From the cell containing the given text, extract its center point as (x, y) coordinate. 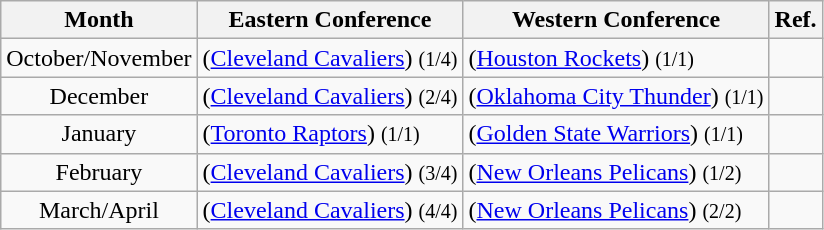
(Toronto Raptors) (1/1) (330, 134)
(Cleveland Cavaliers) (1/4) (330, 58)
(Cleveland Cavaliers) (3/4) (330, 172)
Month (99, 20)
February (99, 172)
(Cleveland Cavaliers) (4/4) (330, 210)
(New Orleans Pelicans) (1/2) (616, 172)
(Oklahoma City Thunder) (1/1) (616, 96)
(Cleveland Cavaliers) (2/4) (330, 96)
December (99, 96)
October/November (99, 58)
(Houston Rockets) (1/1) (616, 58)
Western Conference (616, 20)
March/April (99, 210)
(Golden State Warriors) (1/1) (616, 134)
(New Orleans Pelicans) (2/2) (616, 210)
January (99, 134)
Eastern Conference (330, 20)
Ref. (796, 20)
